Capture the cell that displays the provided text and extract its (X, Y) central coordinate. 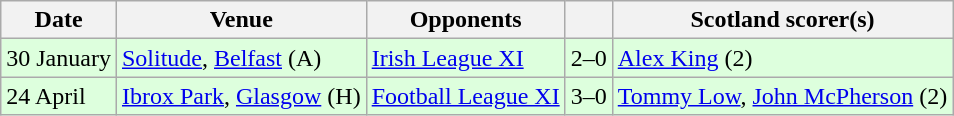
3–0 (588, 96)
Football League XI (466, 96)
30 January (59, 58)
Venue (241, 20)
Opponents (466, 20)
Solitude, Belfast (A) (241, 58)
2–0 (588, 58)
24 April (59, 96)
Date (59, 20)
Irish League XI (466, 58)
Scotland scorer(s) (782, 20)
Ibrox Park, Glasgow (H) (241, 96)
Alex King (2) (782, 58)
Tommy Low, John McPherson (2) (782, 96)
